Determine the (x, y) coordinate at the center of the cell enclosing the given text.  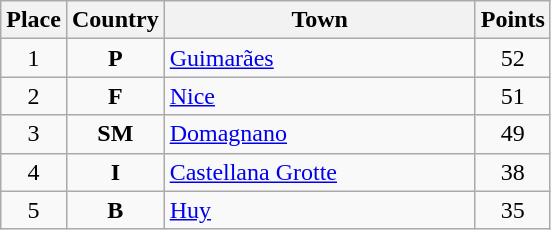
3 (34, 134)
SM (115, 134)
Castellana Grotte (320, 172)
51 (512, 96)
35 (512, 210)
Huy (320, 210)
49 (512, 134)
Points (512, 20)
1 (34, 58)
Domagnano (320, 134)
Town (320, 20)
I (115, 172)
5 (34, 210)
Nice (320, 96)
P (115, 58)
52 (512, 58)
F (115, 96)
4 (34, 172)
2 (34, 96)
Country (115, 20)
B (115, 210)
38 (512, 172)
Place (34, 20)
Guimarães (320, 58)
